Output the (x, y) coordinate of the center of the cell containing the given text.  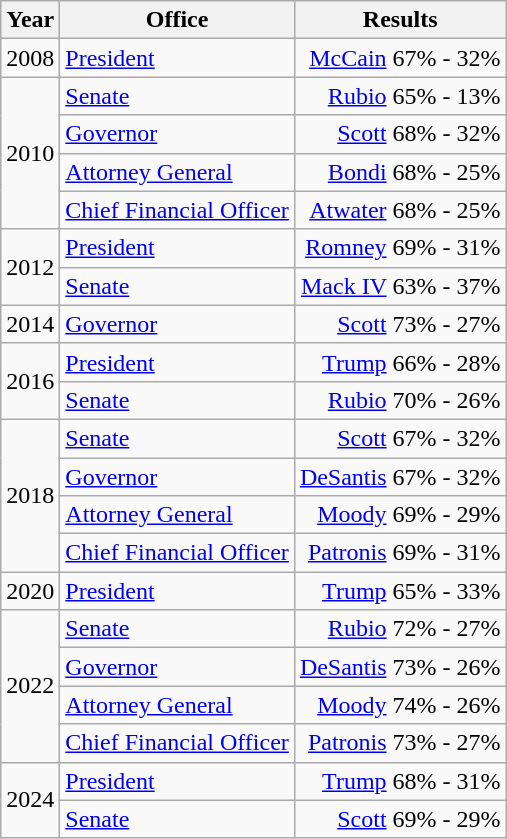
Year (30, 20)
Mack IV 63% - 37% (400, 286)
2022 (30, 686)
Office (178, 20)
2008 (30, 58)
2014 (30, 324)
Scott 68% - 32% (400, 134)
Patronis 73% - 27% (400, 743)
Trump 68% - 31% (400, 781)
Trump 66% - 28% (400, 362)
Rubio 70% - 26% (400, 400)
McCain 67% - 32% (400, 58)
Romney 69% - 31% (400, 248)
Bondi 68% - 25% (400, 172)
2024 (30, 800)
2018 (30, 495)
Scott 67% - 32% (400, 438)
Trump 65% - 33% (400, 591)
Scott 73% - 27% (400, 324)
Rubio 65% - 13% (400, 96)
DeSantis 67% - 32% (400, 477)
2016 (30, 381)
2010 (30, 153)
Scott 69% - 29% (400, 819)
Atwater 68% - 25% (400, 210)
DeSantis 73% - 26% (400, 667)
Patronis 69% - 31% (400, 553)
Rubio 72% - 27% (400, 629)
Moody 69% - 29% (400, 515)
2020 (30, 591)
Moody 74% - 26% (400, 705)
Results (400, 20)
2012 (30, 267)
